Extract the [X, Y] coordinate from the center of the cell holding the provided text.  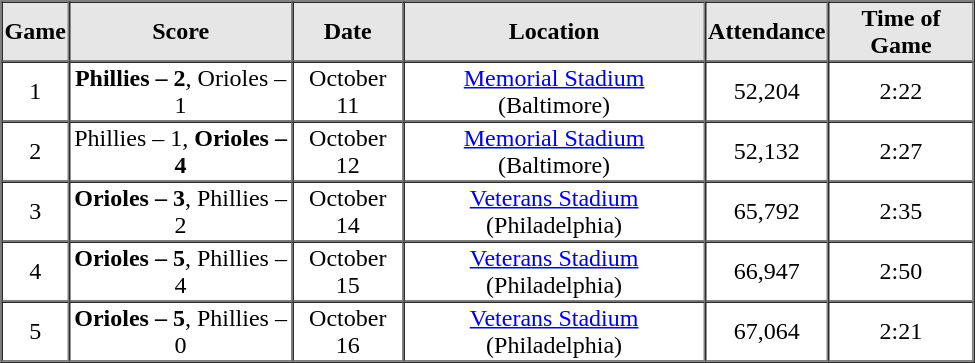
Attendance [766, 32]
65,792 [766, 212]
2:50 [900, 272]
Orioles – 3, Phillies – 2 [181, 212]
October 16 [348, 332]
Date [348, 32]
67,064 [766, 332]
52,204 [766, 92]
1 [36, 92]
Score [181, 32]
52,132 [766, 152]
Time of Game [900, 32]
Game [36, 32]
Phillies – 2, Orioles – 1 [181, 92]
2:21 [900, 332]
66,947 [766, 272]
Phillies – 1, Orioles – 4 [181, 152]
3 [36, 212]
October 15 [348, 272]
October 11 [348, 92]
2:35 [900, 212]
2:22 [900, 92]
Orioles – 5, Phillies – 0 [181, 332]
5 [36, 332]
October 14 [348, 212]
2:27 [900, 152]
Location [554, 32]
Orioles – 5, Phillies – 4 [181, 272]
October 12 [348, 152]
2 [36, 152]
4 [36, 272]
